Extract the (X, Y) coordinate from the center of the cell holding the provided text.  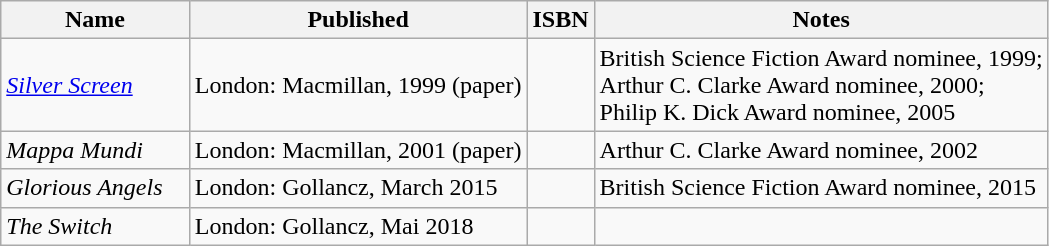
ISBN (560, 20)
Mappa Mundi (96, 150)
London: Gollancz, March 2015 (358, 188)
Name (96, 20)
Published (358, 20)
Arthur C. Clarke Award nominee, 2002 (821, 150)
British Science Fiction Award nominee, 1999;Arthur C. Clarke Award nominee, 2000;Philip K. Dick Award nominee, 2005 (821, 85)
Notes (821, 20)
Glorious Angels (96, 188)
London: Macmillan, 1999 (paper) (358, 85)
British Science Fiction Award nominee, 2015 (821, 188)
London: Gollancz, Mai 2018 (358, 226)
Silver Screen (96, 85)
The Switch (96, 226)
London: Macmillan, 2001 (paper) (358, 150)
